From the cell containing the given text, extract its center point as (X, Y) coordinate. 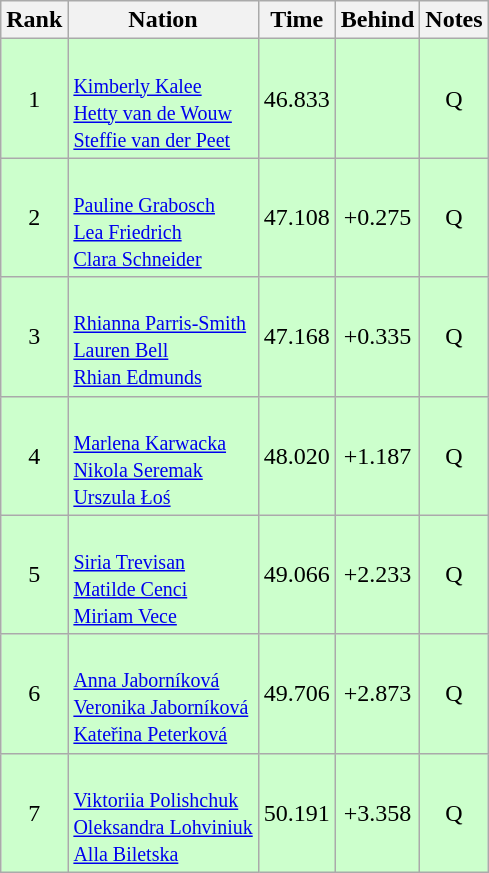
Time (296, 20)
5 (34, 574)
48.020 (296, 456)
+2.233 (377, 574)
+1.187 (377, 456)
Anna JaborníkováVeronika JaborníkováKateřina Peterková (163, 694)
+0.335 (377, 336)
Pauline GraboschLea FriedrichClara Schneider (163, 218)
Siria TrevisanMatilde CenciMiriam Vece (163, 574)
Marlena KarwackaNikola SeremakUrszula Łoś (163, 456)
3 (34, 336)
Rhianna Parris-SmithLauren BellRhian Edmunds (163, 336)
+3.358 (377, 812)
47.108 (296, 218)
+0.275 (377, 218)
Notes (454, 20)
1 (34, 98)
Rank (34, 20)
6 (34, 694)
46.833 (296, 98)
50.191 (296, 812)
47.168 (296, 336)
2 (34, 218)
Behind (377, 20)
7 (34, 812)
Viktoriia PolishchukOleksandra LohviniukAlla Biletska (163, 812)
49.066 (296, 574)
Kimberly KaleeHetty van de WouwSteffie van der Peet (163, 98)
49.706 (296, 694)
+2.873 (377, 694)
Nation (163, 20)
4 (34, 456)
